Output the (x, y) coordinate of the center of the cell containing the given text.  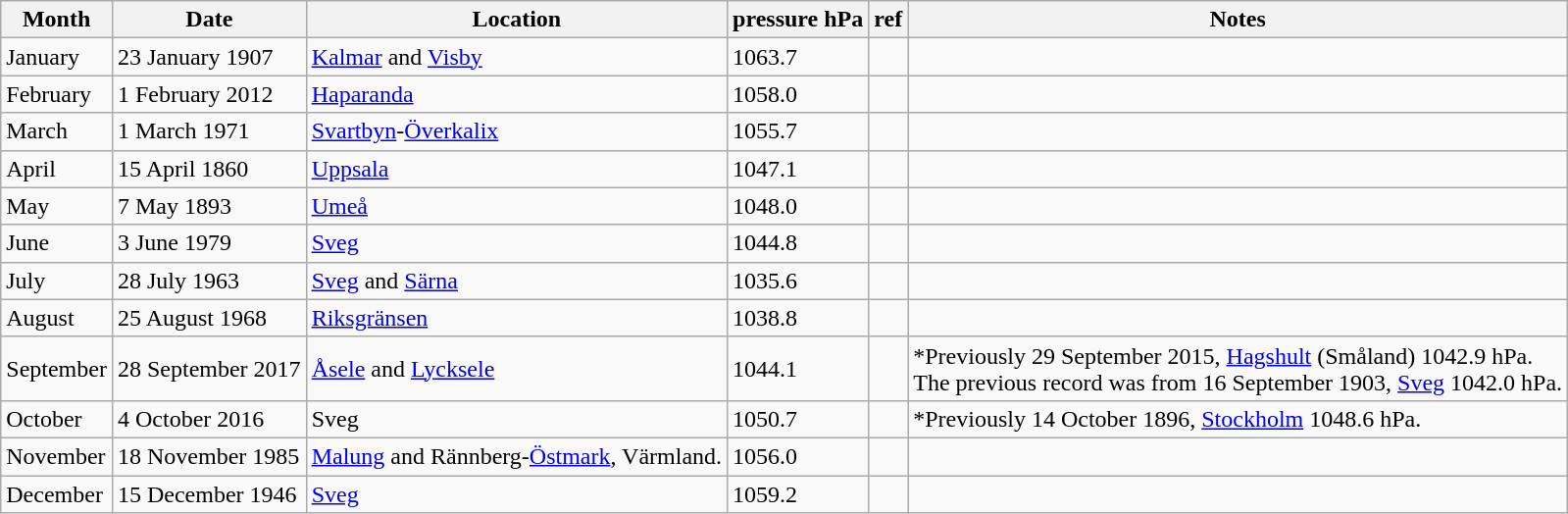
1047.1 (798, 169)
4 October 2016 (209, 419)
1056.0 (798, 456)
1050.7 (798, 419)
November (57, 456)
28 July 1963 (209, 281)
December (57, 493)
Riksgränsen (516, 318)
Uppsala (516, 169)
1055.7 (798, 131)
Umeå (516, 206)
May (57, 206)
August (57, 318)
September (57, 369)
1038.8 (798, 318)
1059.2 (798, 493)
25 August 1968 (209, 318)
1048.0 (798, 206)
1035.6 (798, 281)
pressure hPa (798, 20)
Date (209, 20)
March (57, 131)
*Previously 29 September 2015, Hagshult (Småland) 1042.9 hPa.The previous record was from 16 September 1903, Sveg 1042.0 hPa. (1238, 369)
1063.7 (798, 57)
July (57, 281)
1044.8 (798, 243)
Malung and Rännberg-Östmark, Värmland. (516, 456)
*Previously 14 October 1896, Stockholm 1048.6 hPa. (1238, 419)
1 February 2012 (209, 94)
1 March 1971 (209, 131)
Haparanda (516, 94)
February (57, 94)
Month (57, 20)
Svartbyn-Överkalix (516, 131)
April (57, 169)
18 November 1985 (209, 456)
Åsele and Lycksele (516, 369)
Sveg and Särna (516, 281)
1044.1 (798, 369)
Kalmar and Visby (516, 57)
15 April 1860 (209, 169)
Notes (1238, 20)
15 December 1946 (209, 493)
January (57, 57)
3 June 1979 (209, 243)
23 January 1907 (209, 57)
28 September 2017 (209, 369)
ref (888, 20)
7 May 1893 (209, 206)
Location (516, 20)
June (57, 243)
1058.0 (798, 94)
October (57, 419)
